For the text-containing cell, return its midpoint in (x, y) coordinate format. 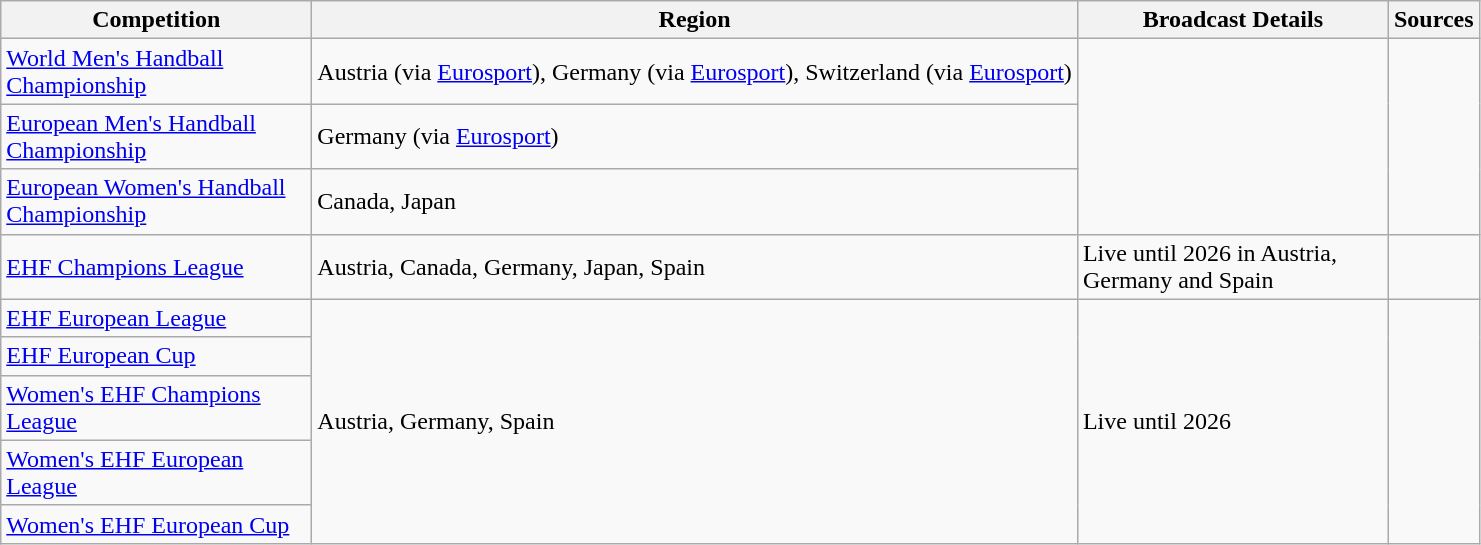
Women's EHF Champions League (156, 408)
Austria, Germany, Spain (695, 421)
Germany (via Eurosport) (695, 136)
Region (695, 20)
Canada, Japan (695, 202)
Broadcast Details (1232, 20)
EHF European Cup (156, 356)
Women's EHF European League (156, 472)
Austria, Canada, Germany, Japan, Spain (695, 266)
Women's EHF European Cup (156, 524)
Sources (1434, 20)
EHF European League (156, 318)
World Men's Handball Championship (156, 72)
EHF Champions League (156, 266)
European Men's Handball Championship (156, 136)
Live until 2026 in Austria, Germany and Spain (1232, 266)
Competition (156, 20)
Austria (via Eurosport), Germany (via Eurosport), Switzerland (via Eurosport) (695, 72)
European Women's Handball Championship (156, 202)
Live until 2026 (1232, 421)
